Extract the (X, Y) coordinate from the center of the cell holding the provided text.  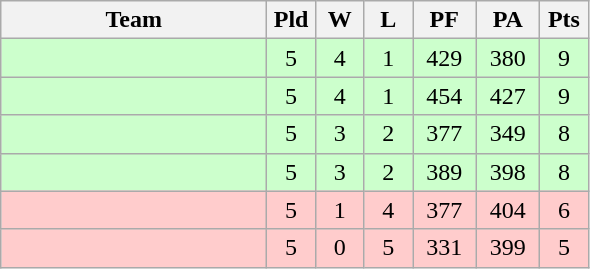
399 (508, 248)
Team (134, 20)
398 (508, 172)
PF (444, 20)
429 (444, 58)
0 (340, 248)
389 (444, 172)
404 (508, 210)
380 (508, 58)
6 (564, 210)
427 (508, 96)
W (340, 20)
Pts (564, 20)
Pld (292, 20)
349 (508, 134)
454 (444, 96)
PA (508, 20)
331 (444, 248)
L (388, 20)
